Locate the cell with the specified text and output its (X, Y) center coordinate. 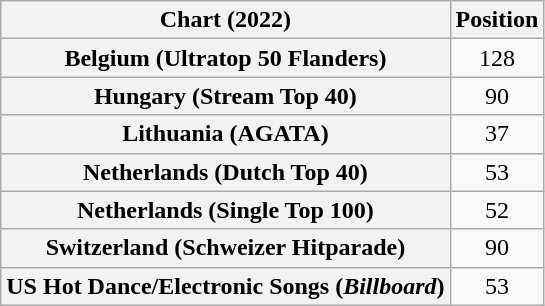
Chart (2022) (226, 20)
Switzerland (Schweizer Hitparade) (226, 248)
37 (497, 134)
Hungary (Stream Top 40) (226, 96)
52 (497, 210)
Belgium (Ultratop 50 Flanders) (226, 58)
Netherlands (Single Top 100) (226, 210)
US Hot Dance/Electronic Songs (Billboard) (226, 286)
128 (497, 58)
Netherlands (Dutch Top 40) (226, 172)
Position (497, 20)
Lithuania (AGATA) (226, 134)
